Search for the cell housing the specified text and yield its [X, Y] center coordinate. 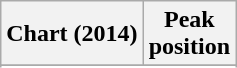
Peakposition [189, 34]
Chart (2014) [72, 34]
